Determine the (x, y) coordinate at the center of the cell enclosing the given text.  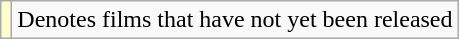
Denotes films that have not yet been released (235, 20)
